For the text-containing cell, return its midpoint in [X, Y] coordinate format. 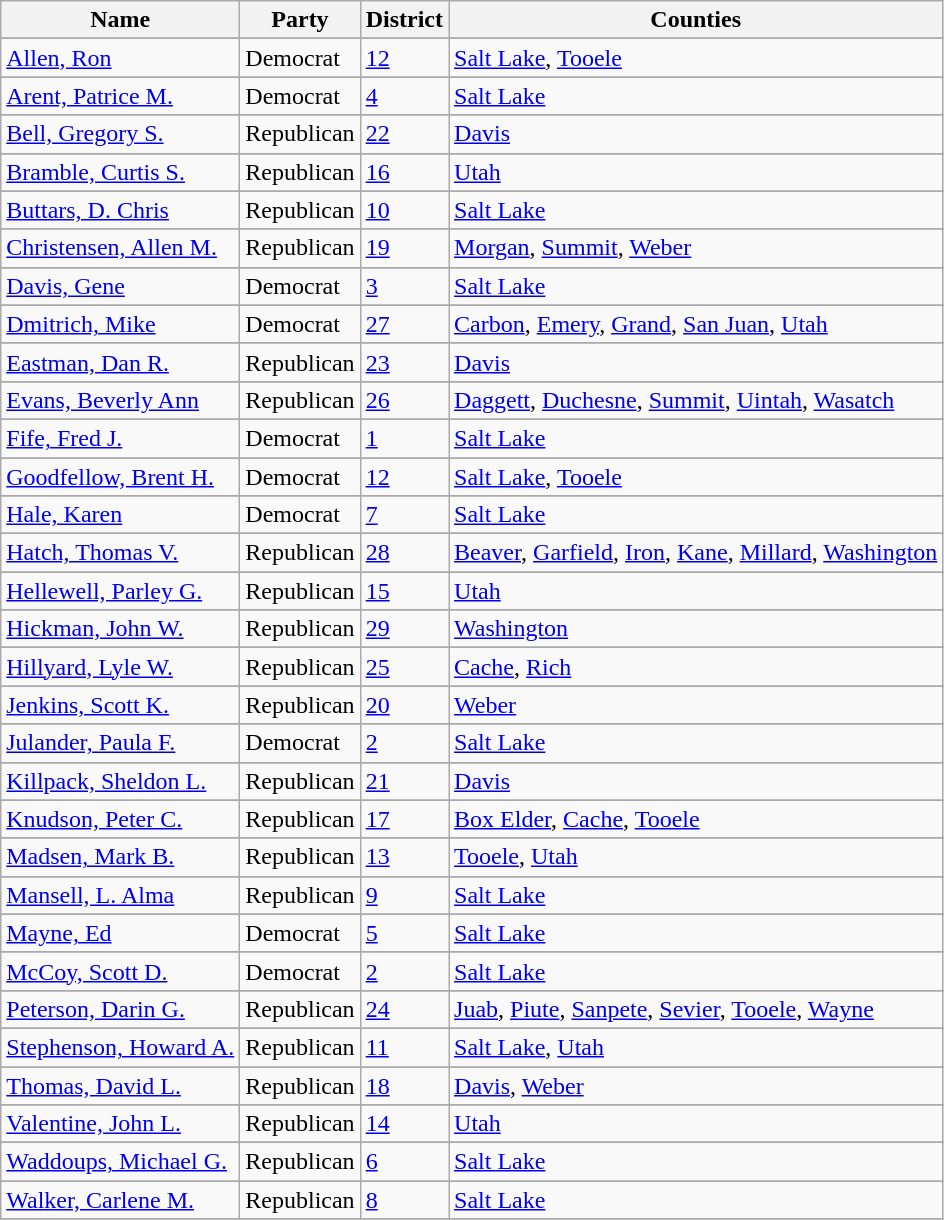
Killpack, Sheldon L. [120, 781]
Hillyard, Lyle W. [120, 667]
15 [404, 591]
Morgan, Summit, Weber [696, 248]
Dmitrich, Mike [120, 324]
13 [404, 857]
Carbon, Emery, Grand, San Juan, Utah [696, 324]
Buttars, D. Chris [120, 210]
Arent, Patrice M. [120, 96]
Knudson, Peter C. [120, 819]
Name [120, 20]
Evans, Beverly Ann [120, 400]
Box Elder, Cache, Tooele [696, 819]
21 [404, 781]
Tooele, Utah [696, 857]
28 [404, 553]
19 [404, 248]
Waddoups, Michael G. [120, 1162]
Fife, Fred J. [120, 438]
Bramble, Curtis S. [120, 172]
22 [404, 134]
16 [404, 172]
Counties [696, 20]
Party [300, 20]
18 [404, 1085]
Valentine, John L. [120, 1124]
17 [404, 819]
Madsen, Mark B. [120, 857]
Thomas, David L. [120, 1085]
Juab, Piute, Sanpete, Sevier, Tooele, Wayne [696, 1009]
26 [404, 400]
Mansell, L. Alma [120, 895]
Jenkins, Scott K. [120, 705]
Weber [696, 705]
Peterson, Darin G. [120, 1009]
Mayne, Ed [120, 933]
29 [404, 629]
Daggett, Duchesne, Summit, Uintah, Wasatch [696, 400]
Hickman, John W. [120, 629]
8 [404, 1200]
3 [404, 286]
Allen, Ron [120, 58]
14 [404, 1124]
Salt Lake, Utah [696, 1047]
Julander, Paula F. [120, 743]
Hellewell, Parley G. [120, 591]
Stephenson, Howard A. [120, 1047]
10 [404, 210]
District [404, 20]
McCoy, Scott D. [120, 971]
Christensen, Allen M. [120, 248]
24 [404, 1009]
6 [404, 1162]
9 [404, 895]
4 [404, 96]
Davis, Weber [696, 1085]
23 [404, 362]
Hale, Karen [120, 515]
Bell, Gregory S. [120, 134]
11 [404, 1047]
Eastman, Dan R. [120, 362]
Walker, Carlene M. [120, 1200]
1 [404, 438]
Cache, Rich [696, 667]
Beaver, Garfield, Iron, Kane, Millard, Washington [696, 553]
7 [404, 515]
Davis, Gene [120, 286]
Washington [696, 629]
25 [404, 667]
20 [404, 705]
5 [404, 933]
Goodfellow, Brent H. [120, 477]
Hatch, Thomas V. [120, 553]
27 [404, 324]
